Locate the cell with the specified text and output its (X, Y) center coordinate. 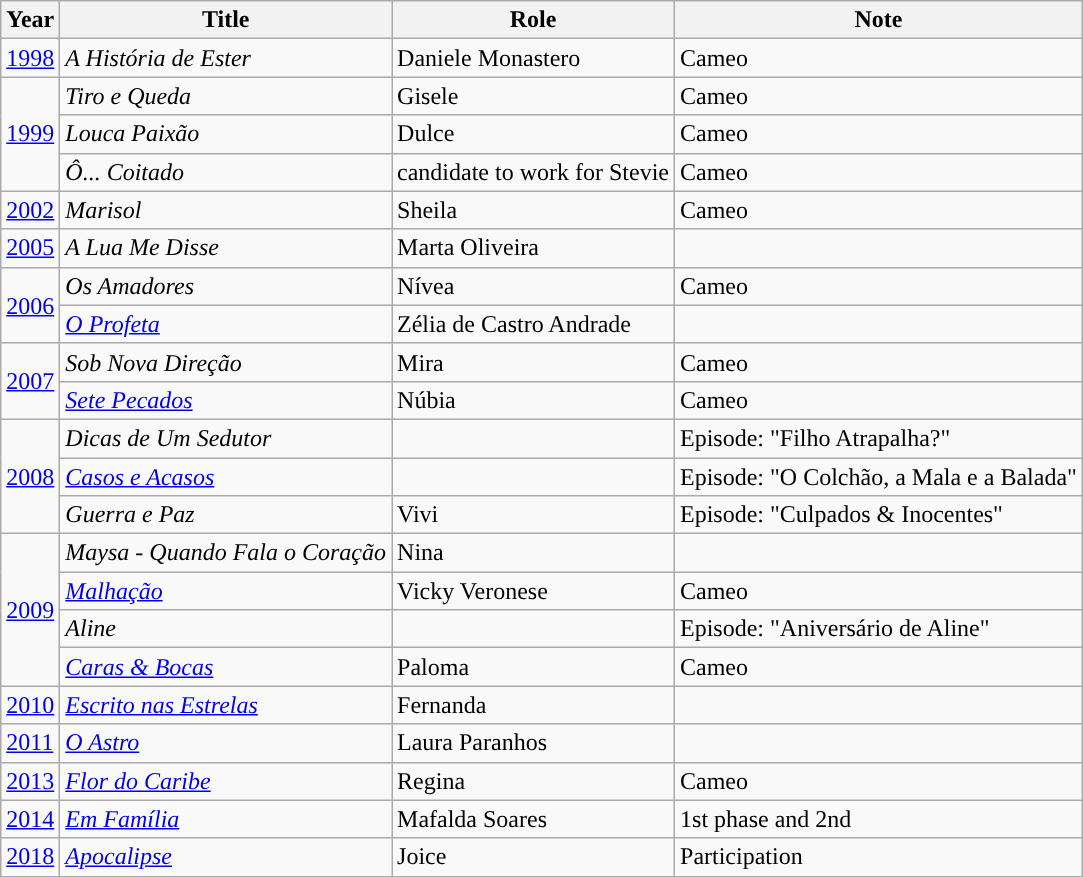
Paloma (534, 667)
Dicas de Um Sedutor (226, 438)
Laura Paranhos (534, 743)
A Lua Me Disse (226, 248)
O Profeta (226, 324)
Maysa - Quando Fala o Coração (226, 553)
Episode: "O Colchão, a Mala e a Balada" (879, 477)
Sob Nova Direção (226, 362)
Guerra e Paz (226, 515)
Escrito nas Estrelas (226, 705)
Episode: "Culpados & Inocentes" (879, 515)
Mafalda Soares (534, 819)
Nívea (534, 286)
Tiro e Queda (226, 96)
2010 (30, 705)
Vivi (534, 515)
Ô... Coitado (226, 172)
Casos e Acasos (226, 477)
Apocalipse (226, 857)
1998 (30, 58)
Daniele Monastero (534, 58)
Louca Paixão (226, 134)
Mira (534, 362)
candidate to work for Stevie (534, 172)
Regina (534, 781)
Marta Oliveira (534, 248)
2006 (30, 305)
Sete Pecados (226, 400)
Role (534, 20)
Title (226, 20)
Joice (534, 857)
Malhação (226, 591)
Fernanda (534, 705)
Núbia (534, 400)
Participation (879, 857)
O Astro (226, 743)
Episode: "Aniversário de Aline" (879, 629)
Vicky Veronese (534, 591)
Zélia de Castro Andrade (534, 324)
2009 (30, 610)
Caras & Bocas (226, 667)
Nina (534, 553)
2018 (30, 857)
Dulce (534, 134)
1999 (30, 134)
Gisele (534, 96)
2005 (30, 248)
Marisol (226, 210)
Os Amadores (226, 286)
A História de Ester (226, 58)
2008 (30, 476)
Note (879, 20)
1st phase and 2nd (879, 819)
2013 (30, 781)
Year (30, 20)
2014 (30, 819)
2011 (30, 743)
2007 (30, 381)
Flor do Caribe (226, 781)
Aline (226, 629)
Sheila (534, 210)
Episode: "Filho Atrapalha?" (879, 438)
Em Família (226, 819)
2002 (30, 210)
